Find where the given text appears and provide that cell's center as (x, y) coordinate. 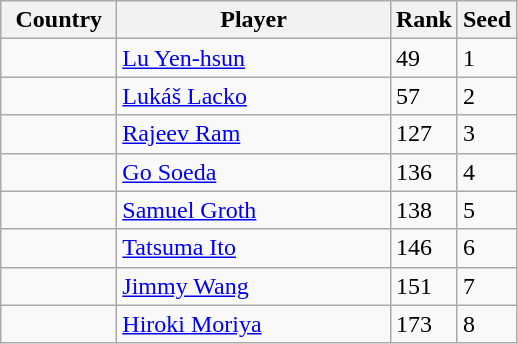
Hiroki Moriya (254, 324)
4 (486, 172)
Jimmy Wang (254, 286)
57 (424, 96)
3 (486, 134)
127 (424, 134)
Player (254, 20)
151 (424, 286)
7 (486, 286)
Go Soeda (254, 172)
136 (424, 172)
8 (486, 324)
1 (486, 58)
173 (424, 324)
49 (424, 58)
Tatsuma Ito (254, 248)
138 (424, 210)
2 (486, 96)
Seed (486, 20)
146 (424, 248)
Lukáš Lacko (254, 96)
Lu Yen-hsun (254, 58)
Rajeev Ram (254, 134)
5 (486, 210)
Country (59, 20)
Rank (424, 20)
6 (486, 248)
Samuel Groth (254, 210)
